Return (x, y) of the center of cell containing provided text 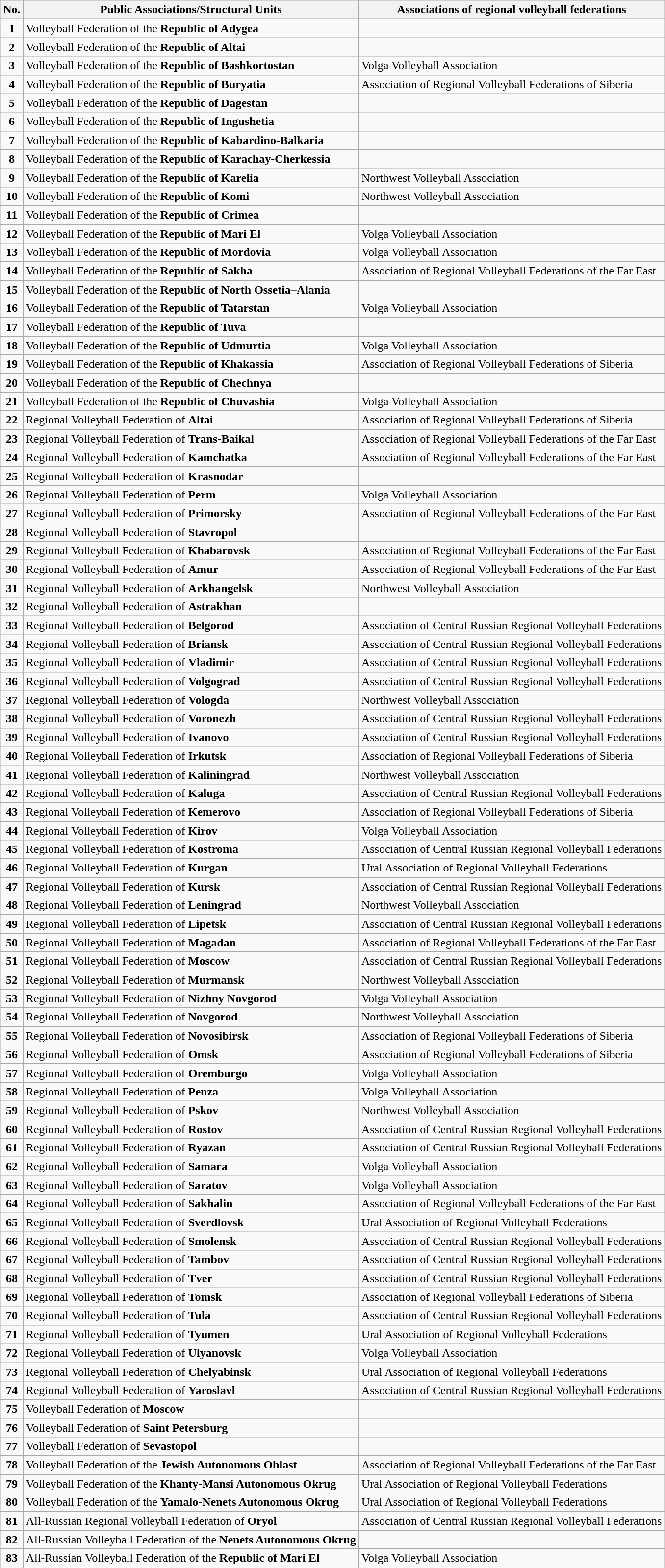
Volleyball Federation of the Republic of Crimea (191, 215)
53 (12, 998)
Regional Volleyball Federation of Perm (191, 495)
55 (12, 1036)
43 (12, 812)
30 (12, 570)
77 (12, 1446)
67 (12, 1260)
Regional Volleyball Federation of Primorsky (191, 513)
8 (12, 159)
Volleyball Federation of the Jewish Autonomous Oblast (191, 1465)
Regional Volleyball Federation of Kurgan (191, 868)
Regional Volleyball Federation of Nizhny Novgorod (191, 998)
Public Associations/Structural Units (191, 10)
Volleyball Federation of the Republic of Chechnya (191, 383)
Regional Volleyball Federation of Lipetsk (191, 924)
66 (12, 1241)
Regional Volleyball Federation of Belgorod (191, 625)
70 (12, 1316)
Regional Volleyball Federation of Tyumen (191, 1334)
All-Russian Volleyball Federation of the Nenets Autonomous Okrug (191, 1540)
40 (12, 756)
12 (12, 234)
Volleyball Federation of the Republic of Bashkortostan (191, 66)
Volleyball Federation of the Republic of Adygea (191, 28)
76 (12, 1428)
38 (12, 719)
71 (12, 1334)
Regional Volleyball Federation of Khabarovsk (191, 551)
All-Russian Volleyball Federation of the Republic of Mari El (191, 1558)
Volleyball Federation of the Khanty-Mansi Autonomous Okrug (191, 1484)
Regional Volleyball Federation of Arkhangelsk (191, 588)
Regional Volleyball Federation of Ulyanovsk (191, 1353)
80 (12, 1502)
Volleyball Federation of Sevastopol (191, 1446)
63 (12, 1185)
1 (12, 28)
Regional Volleyball Federation of Leningrad (191, 905)
15 (12, 290)
Regional Volleyball Federation of Volgograd (191, 681)
17 (12, 327)
23 (12, 439)
Volleyball Federation of the Republic of Buryatia (191, 84)
32 (12, 607)
Volleyball Federation of the Republic of Tuva (191, 327)
19 (12, 364)
All-Russian Regional Volleyball Federation of Oryol (191, 1521)
Volleyball Federation of the Republic of Komi (191, 196)
Regional Volleyball Federation of Kostroma (191, 849)
Regional Volleyball Federation of Pskov (191, 1110)
Volleyball Federation of the Yamalo-Nenets Autonomous Okrug (191, 1502)
Regional Volleyball Federation of Smolensk (191, 1241)
Volleyball Federation of the Republic of Udmurtia (191, 346)
48 (12, 905)
Regional Volleyball Federation of Tula (191, 1316)
Regional Volleyball Federation of Saratov (191, 1185)
Regional Volleyball Federation of Tomsk (191, 1297)
75 (12, 1409)
4 (12, 84)
Volleyball Federation of the Republic of North Ossetia–Alania (191, 290)
16 (12, 308)
29 (12, 551)
60 (12, 1129)
56 (12, 1054)
Volleyball Federation of the Republic of Mordovia (191, 252)
Regional Volleyball Federation of Tver (191, 1278)
26 (12, 495)
Volleyball Federation of Saint Petersburg (191, 1428)
Regional Volleyball Federation of Yaroslavl (191, 1390)
14 (12, 271)
41 (12, 774)
51 (12, 961)
Regional Volleyball Federation of Kemerovo (191, 812)
Regional Volleyball Federation of Kamchatka (191, 457)
20 (12, 383)
Regional Volleyball Federation of Samara (191, 1167)
Regional Volleyball Federation of Omsk (191, 1054)
Regional Volleyball Federation of Vologda (191, 700)
5 (12, 103)
Volleyball Federation of the Republic of Sakha (191, 271)
Volleyball Federation of the Republic of Khakassia (191, 364)
Volleyball Federation of Moscow (191, 1409)
54 (12, 1017)
42 (12, 793)
Regional Volleyball Federation of Kaluga (191, 793)
59 (12, 1110)
22 (12, 420)
Volleyball Federation of the Republic of Karelia (191, 177)
Regional Volleyball Federation of Novosibirsk (191, 1036)
21 (12, 401)
7 (12, 140)
No. (12, 10)
45 (12, 849)
35 (12, 663)
36 (12, 681)
39 (12, 737)
Regional Volleyball Federation of Vladimir (191, 663)
34 (12, 644)
Volleyball Federation of the Republic of Altai (191, 47)
82 (12, 1540)
Regional Volleyball Federation of Ivanovo (191, 737)
Regional Volleyball Federation of Kirov (191, 831)
25 (12, 476)
Regional Volleyball Federation of Rostov (191, 1129)
Volleyball Federation of the Republic of Tatarstan (191, 308)
Regional Volleyball Federation of Magadan (191, 943)
83 (12, 1558)
Volleyball Federation of the Republic of Kabardino-Balkaria (191, 140)
Regional Volleyball Federation of Novgorod (191, 1017)
2 (12, 47)
Regional Volleyball Federation of Ryazan (191, 1148)
37 (12, 700)
Regional Volleyball Federation of Sakhalin (191, 1204)
Volleyball Federation of the Republic of Dagestan (191, 103)
13 (12, 252)
46 (12, 868)
Regional Volleyball Federation of Briansk (191, 644)
Regional Volleyball Federation of Astrakhan (191, 607)
Regional Volleyball Federation of Stavropol (191, 532)
18 (12, 346)
6 (12, 122)
74 (12, 1390)
Regional Volleyball Federation of Sverdlovsk (191, 1222)
81 (12, 1521)
Regional Volleyball Federation of Kursk (191, 887)
50 (12, 943)
9 (12, 177)
Volleyball Federation of the Republic of Karachay-Cherkessia (191, 159)
68 (12, 1278)
Volleyball Federation of the Republic of Ingushetia (191, 122)
27 (12, 513)
Regional Volleyball Federation of Krasnodar (191, 476)
72 (12, 1353)
Regional Volleyball Federation of Moscow (191, 961)
11 (12, 215)
24 (12, 457)
52 (12, 980)
Regional Volleyball Federation of Oremburgo (191, 1073)
Regional Volleyball Federation of Irkutsk (191, 756)
Regional Volleyball Federation of Chelyabinsk (191, 1371)
Regional Volleyball Federation of Tambov (191, 1260)
Regional Volleyball Federation of Trans-Baikal (191, 439)
Regional Volleyball Federation of Altai (191, 420)
33 (12, 625)
73 (12, 1371)
Regional Volleyball Federation of Amur (191, 570)
Regional Volleyball Federation of Murmansk (191, 980)
Regional Volleyball Federation of Voronezh (191, 719)
Regional Volleyball Federation of Kaliningrad (191, 774)
31 (12, 588)
65 (12, 1222)
79 (12, 1484)
10 (12, 196)
69 (12, 1297)
78 (12, 1465)
57 (12, 1073)
Associations of regional volleyball federations (511, 10)
49 (12, 924)
Regional Volleyball Federation of Penza (191, 1092)
Volleyball Federation of the Republic of Mari El (191, 234)
44 (12, 831)
64 (12, 1204)
62 (12, 1167)
3 (12, 66)
47 (12, 887)
28 (12, 532)
Volleyball Federation of the Republic of Chuvashia (191, 401)
61 (12, 1148)
58 (12, 1092)
